Capture the cell that displays the provided text and extract its (X, Y) central coordinate. 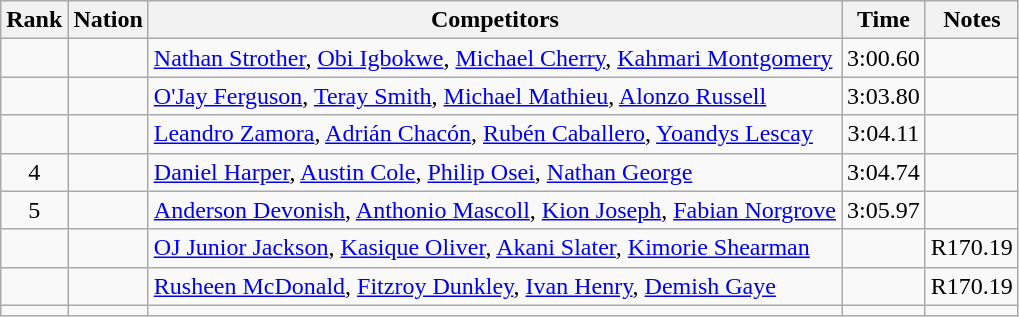
3:00.60 (884, 58)
Nation (108, 20)
Time (884, 20)
Competitors (494, 20)
Rusheen McDonald, Fitzroy Dunkley, Ivan Henry, Demish Gaye (494, 286)
3:04.11 (884, 134)
Notes (972, 20)
Nathan Strother, Obi Igbokwe, Michael Cherry, Kahmari Montgomery (494, 58)
Rank (34, 20)
Anderson Devonish, Anthonio Mascoll, Kion Joseph, Fabian Norgrove (494, 210)
O'Jay Ferguson, Teray Smith, Michael Mathieu, Alonzo Russell (494, 96)
Daniel Harper, Austin Cole, Philip Osei, Nathan George (494, 172)
OJ Junior Jackson, Kasique Oliver, Akani Slater, Kimorie Shearman (494, 248)
3:05.97 (884, 210)
5 (34, 210)
3:04.74 (884, 172)
4 (34, 172)
3:03.80 (884, 96)
Leandro Zamora, Adrián Chacón, Rubén Caballero, Yoandys Lescay (494, 134)
